Search for the cell housing the specified text and yield its (x, y) center coordinate. 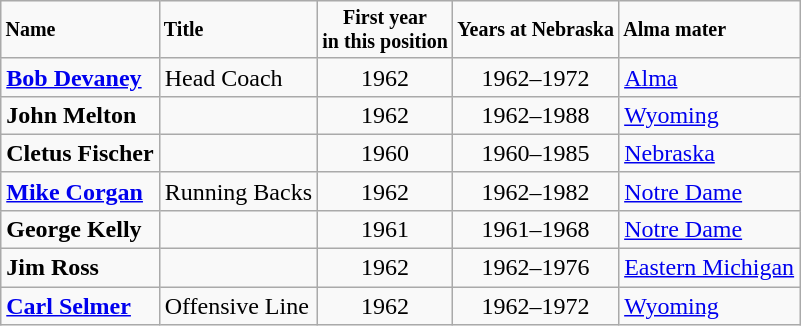
1961 (386, 229)
Running Backs (238, 191)
Title (238, 30)
First yearin this position (386, 30)
Mike Corgan (80, 191)
Nebraska (710, 153)
Eastern Michigan (710, 268)
1962–1988 (536, 115)
1962–1982 (536, 191)
1962–1976 (536, 268)
Alma (710, 77)
Bob Devaney (80, 77)
Alma mater (710, 30)
1960 (386, 153)
Cletus Fischer (80, 153)
John Melton (80, 115)
Years at Nebraska (536, 30)
Offensive Line (238, 306)
Name (80, 30)
1961–1968 (536, 229)
Carl Selmer (80, 306)
1960–1985 (536, 153)
Head Coach (238, 77)
George Kelly (80, 229)
Jim Ross (80, 268)
